Find where the given text appears and provide that cell's center as [X, Y] coordinate. 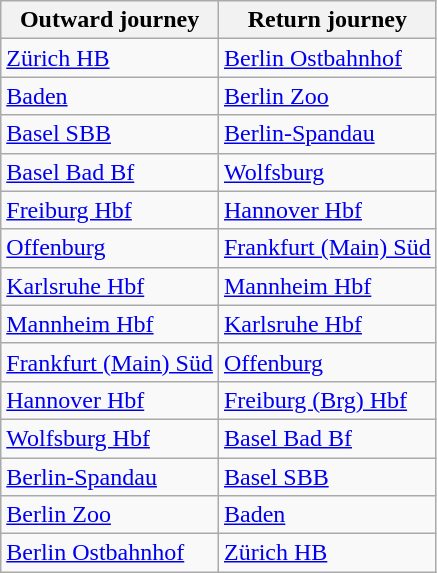
Wolfsburg Hbf [110, 438]
Wolfsburg [327, 172]
Return journey [327, 20]
Outward journey [110, 20]
Freiburg (Brg) Hbf [327, 400]
Freiburg Hbf [110, 210]
